Return (x, y) of the center of cell containing provided text 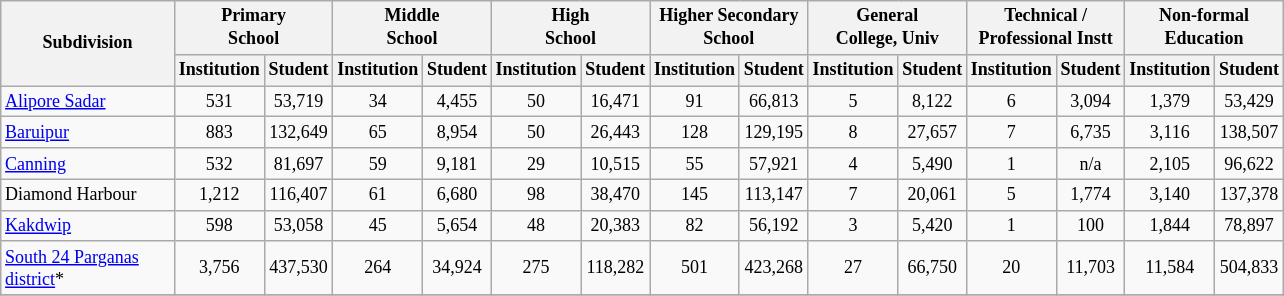
137,378 (1250, 194)
61 (378, 194)
Kakdwip (88, 226)
423,268 (774, 268)
8,954 (458, 132)
59 (378, 164)
MiddleSchool (412, 28)
26,443 (616, 132)
5,420 (932, 226)
27 (853, 268)
55 (695, 164)
53,719 (298, 102)
48 (536, 226)
20,383 (616, 226)
56,192 (774, 226)
34 (378, 102)
82 (695, 226)
66,750 (932, 268)
Higher SecondarySchool (729, 28)
504,833 (1250, 268)
20,061 (932, 194)
531 (219, 102)
275 (536, 268)
34,924 (458, 268)
264 (378, 268)
81,697 (298, 164)
3 (853, 226)
27,657 (932, 132)
8 (853, 132)
PrimarySchool (253, 28)
53,058 (298, 226)
3,094 (1090, 102)
53,429 (1250, 102)
118,282 (616, 268)
116,407 (298, 194)
100 (1090, 226)
Alipore Sadar (88, 102)
10,515 (616, 164)
GeneralCollege, Univ (887, 28)
113,147 (774, 194)
11,703 (1090, 268)
65 (378, 132)
4 (853, 164)
138,507 (1250, 132)
98 (536, 194)
1,212 (219, 194)
2,105 (1170, 164)
145 (695, 194)
96,622 (1250, 164)
6,735 (1090, 132)
29 (536, 164)
883 (219, 132)
91 (695, 102)
Technical /Professional Instt (1045, 28)
Diamond Harbour (88, 194)
128 (695, 132)
6,680 (458, 194)
5,654 (458, 226)
n/a (1090, 164)
HighSchool (570, 28)
5,490 (932, 164)
11,584 (1170, 268)
4,455 (458, 102)
501 (695, 268)
Baruipur (88, 132)
South 24 Parganas district* (88, 268)
1,379 (1170, 102)
3,756 (219, 268)
1,774 (1090, 194)
3,140 (1170, 194)
129,195 (774, 132)
38,470 (616, 194)
132,649 (298, 132)
532 (219, 164)
78,897 (1250, 226)
9,181 (458, 164)
20 (1011, 268)
8,122 (932, 102)
437,530 (298, 268)
16,471 (616, 102)
3,116 (1170, 132)
66,813 (774, 102)
598 (219, 226)
57,921 (774, 164)
Non-formalEducation (1204, 28)
1,844 (1170, 226)
Canning (88, 164)
Subdivision (88, 44)
6 (1011, 102)
45 (378, 226)
